Return (x, y) of the center of cell containing provided text 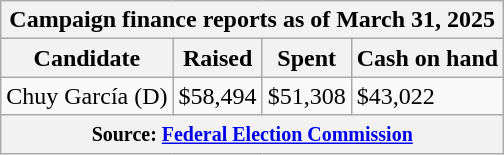
$51,308 (306, 96)
Spent (306, 58)
Campaign finance reports as of March 31, 2025 (252, 20)
$43,022 (427, 96)
Source: Federal Election Commission (252, 134)
Cash on hand (427, 58)
Chuy García (D) (87, 96)
$58,494 (218, 96)
Raised (218, 58)
Candidate (87, 58)
